Extract the [X, Y] coordinate from the center of the cell holding the provided text.  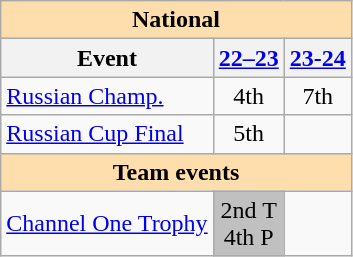
Team events [176, 172]
National [176, 20]
Event [107, 58]
23-24 [318, 58]
2nd T 4th P [248, 224]
4th [248, 96]
7th [318, 96]
5th [248, 134]
Russian Cup Final [107, 134]
Channel One Trophy [107, 224]
Russian Champ. [107, 96]
22–23 [248, 58]
